Determine the [x, y] coordinate at the center of the cell enclosing the given text.  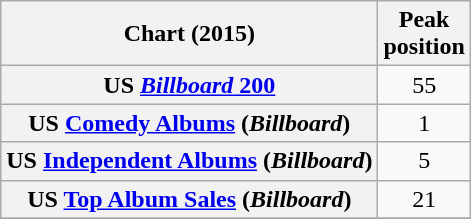
US Independent Albums (Billboard) [190, 161]
US Comedy Albums (Billboard) [190, 123]
1 [424, 123]
Peakposition [424, 34]
US Billboard 200 [190, 85]
55 [424, 85]
US Top Album Sales (Billboard) [190, 199]
5 [424, 161]
21 [424, 199]
Chart (2015) [190, 34]
